Find where the given text appears and provide that cell's center as (X, Y) coordinate. 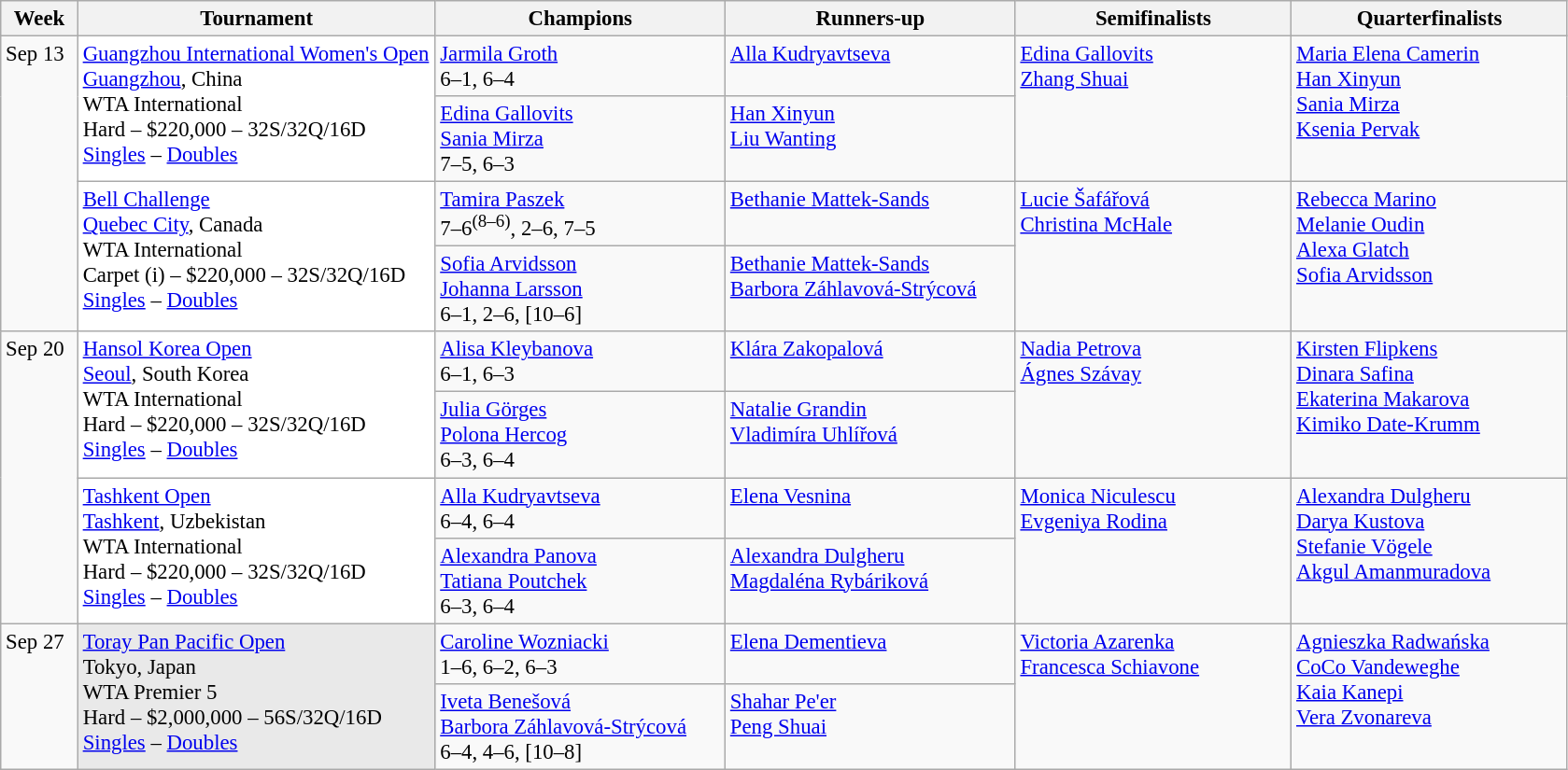
Sofia Arvidsson Johanna Larsson 6–1, 2–6, [10–6] (581, 289)
Bell Challenge Quebec City, CanadaWTA InternationalCarpet (i) – $220,000 – 32S/32Q/16DSingles – Doubles (256, 258)
Lucie Šafářová Christina McHale (1153, 258)
Julia Görges Polona Hercog6–3, 6–4 (581, 435)
Hansol Korea Open Seoul, South KoreaWTA InternationalHard – $220,000 – 32S/32Q/16DSingles – Doubles (256, 405)
Bethanie Mattek-Sands Barbora Záhlavová-Strýcová (870, 289)
Agnieszka Radwańska CoCo Vandeweghe Kaia Kanepi Vera Zvonareva (1430, 696)
Kirsten Flipkens Dinara Safina Ekaterina Makarova Kimiko Date-Krumm (1430, 405)
Maria Elena Camerin Han Xinyun Sania Mirza Ksenia Pervak (1430, 109)
Sep 13 (39, 185)
Han Xinyun Liu Wanting (870, 139)
Alexandra Dulgheru Darya Kustova Stefanie Vögele Akgul Amanmuradova (1430, 551)
Caroline Wozniacki 1–6, 6–2, 6–3 (581, 653)
Sep 27 (39, 696)
Bethanie Mattek-Sands (870, 215)
Toray Pan Pacific Open Tokyo, JapanWTA Premier 5Hard – $2,000,000 – 56S/32Q/16DSingles – Doubles (256, 696)
Iveta Benešová Barbora Záhlavová-Strýcová6–4, 4–6, [10–8] (581, 726)
Edina Gallovits Sania Mirza7–5, 6–3 (581, 139)
Shahar Pe'er Peng Shuai (870, 726)
Victoria Azarenka Francesca Schiavone (1153, 696)
Alla Kudryavtseva (870, 67)
Elena Vesnina (870, 508)
Champions (581, 19)
Monica Niculescu Evgeniya Rodina (1153, 551)
Week (39, 19)
Edina Gallovits Zhang Shuai (1153, 109)
Jarmila Groth6–1, 6–4 (581, 67)
Nadia Petrova Ágnes Szávay (1153, 405)
Sep 20 (39, 478)
Alisa Kleybanova 6–1, 6–3 (581, 362)
Runners-up (870, 19)
Klára Zakopalová (870, 362)
Tournament (256, 19)
Guangzhou International Women's Open Guangzhou, ChinaWTA InternationalHard – $220,000 – 32S/32Q/16DSingles – Doubles (256, 109)
Semifinalists (1153, 19)
Alla Kudryavtseva 6–4, 6–4 (581, 508)
Elena Dementieva (870, 653)
Tashkent Open Tashkent, UzbekistanWTA InternationalHard – $220,000 – 32S/32Q/16DSingles – Doubles (256, 551)
Alexandra Panova Tatiana Poutchek 6–3, 6–4 (581, 581)
Alexandra Dulgheru Magdaléna Rybáriková (870, 581)
Natalie Grandin Vladimíra Uhlířová (870, 435)
Tamira Paszek 7–6(8–6), 2–6, 7–5 (581, 215)
Quarterfinalists (1430, 19)
Rebecca Marino Melanie Oudin Alexa Glatch Sofia Arvidsson (1430, 258)
